Locate the cell with the specified text and output its [X, Y] center coordinate. 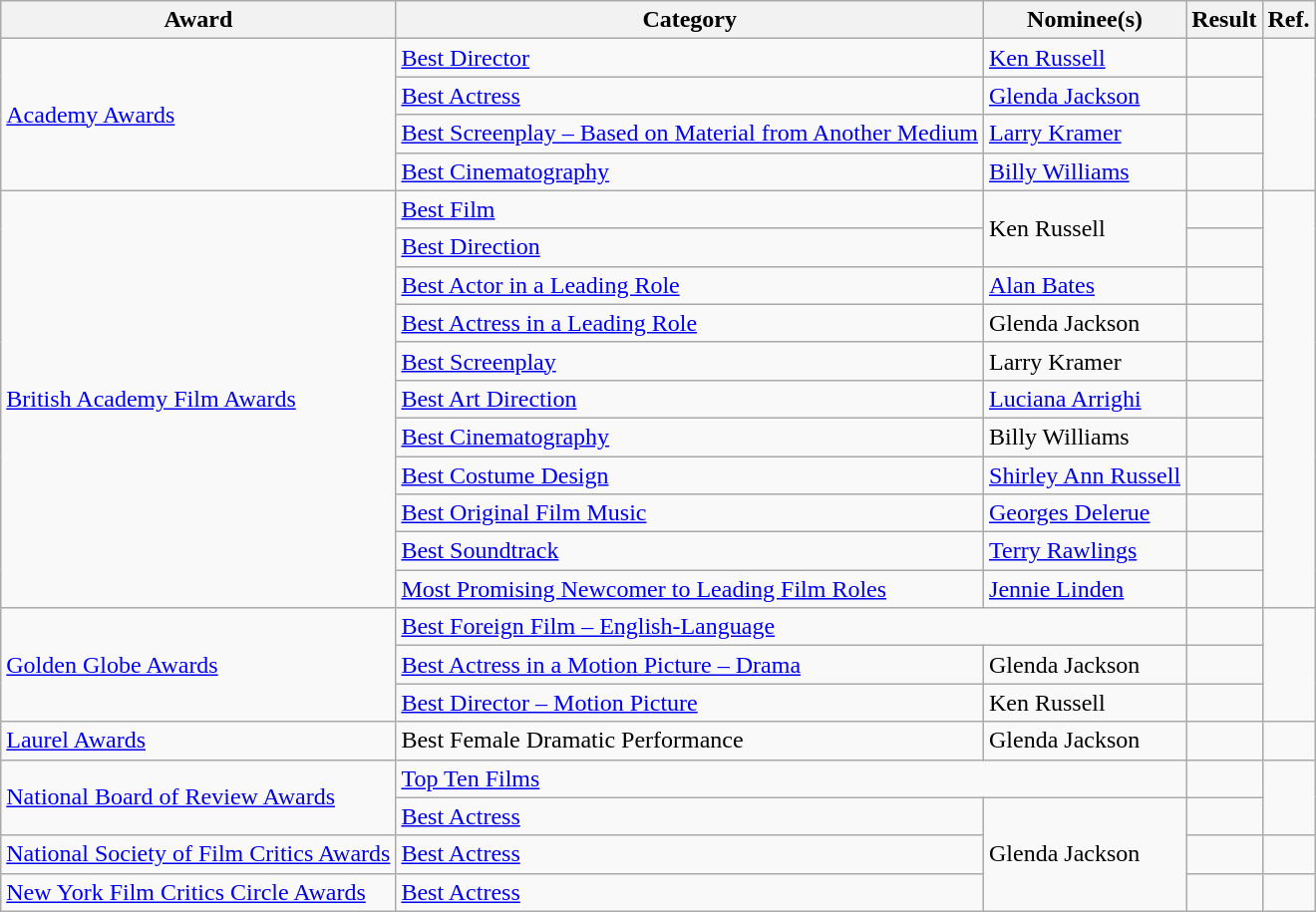
British Academy Film Awards [198, 399]
Best Original Film Music [690, 513]
Best Director – Motion Picture [690, 703]
Ref. [1288, 20]
Best Female Dramatic Performance [690, 741]
Luciana Arrighi [1085, 399]
Best Actress in a Leading Role [690, 323]
Best Actor in a Leading Role [690, 285]
National Board of Review Awards [198, 797]
Award [198, 20]
Best Actress in a Motion Picture – Drama [690, 665]
Top Ten Films [792, 778]
Best Screenplay – Based on Material from Another Medium [690, 134]
Best Direction [690, 247]
Best Costume Design [690, 475]
Best Art Direction [690, 399]
Best Foreign Film – English-Language [792, 627]
Best Soundtrack [690, 551]
Best Director [690, 58]
Category [690, 20]
Shirley Ann Russell [1085, 475]
Nominee(s) [1085, 20]
Alan Bates [1085, 285]
Laurel Awards [198, 741]
Terry Rawlings [1085, 551]
Golden Globe Awards [198, 665]
Result [1224, 20]
National Society of Film Critics Awards [198, 854]
Best Film [690, 209]
Best Screenplay [690, 361]
Academy Awards [198, 115]
Georges Delerue [1085, 513]
Most Promising Newcomer to Leading Film Roles [690, 589]
Jennie Linden [1085, 589]
New York Film Critics Circle Awards [198, 892]
